Search for the cell housing the specified text and yield its [x, y] center coordinate. 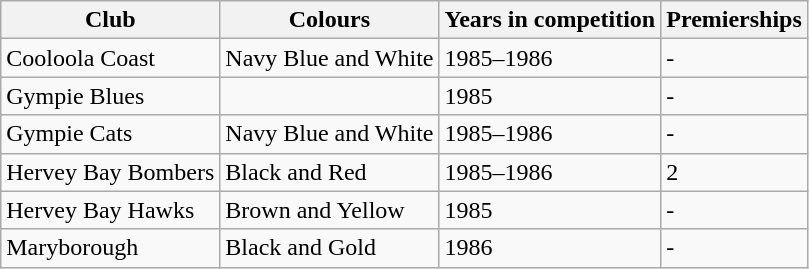
Hervey Bay Hawks [110, 210]
Premierships [734, 20]
Cooloola Coast [110, 58]
1986 [550, 248]
Gympie Cats [110, 134]
Colours [330, 20]
Gympie Blues [110, 96]
Black and Gold [330, 248]
Maryborough [110, 248]
Hervey Bay Bombers [110, 172]
Club [110, 20]
2 [734, 172]
Years in competition [550, 20]
Brown and Yellow [330, 210]
Black and Red [330, 172]
